Extract the [x, y] coordinate from the center of the cell holding the provided text.  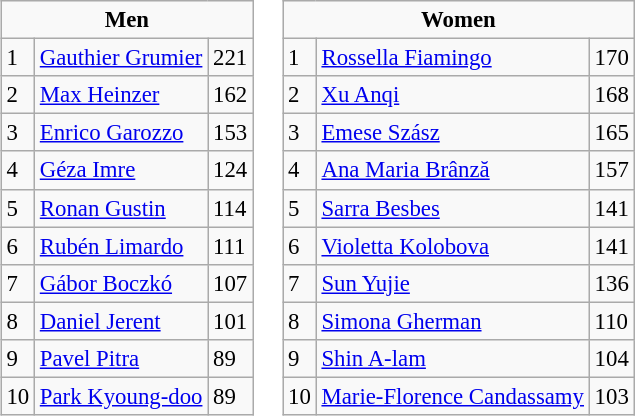
Women [458, 20]
Ana Maria Brânză [452, 170]
Daniel Jerent [122, 321]
170 [612, 58]
Xu Anqi [452, 95]
103 [612, 396]
Géza Imre [122, 170]
Shin A-lam [452, 358]
Park Kyoung-doo [122, 396]
124 [230, 170]
107 [230, 283]
Sarra Besbes [452, 208]
Gábor Boczkó [122, 283]
Gauthier Grumier [122, 58]
Violetta Kolobova [452, 246]
Pavel Pitra [122, 358]
Ronan Gustin [122, 208]
Rossella Fiamingo [452, 58]
136 [612, 283]
101 [230, 321]
104 [612, 358]
157 [612, 170]
Men [126, 20]
168 [612, 95]
221 [230, 58]
Simona Gherman [452, 321]
110 [612, 321]
165 [612, 133]
Max Heinzer [122, 95]
111 [230, 246]
Emese Szász [452, 133]
Rubén Limardo [122, 246]
162 [230, 95]
Enrico Garozzo [122, 133]
114 [230, 208]
153 [230, 133]
Sun Yujie [452, 283]
Marie-Florence Candassamy [452, 396]
